Output the (X, Y) coordinate of the center of the cell containing the given text.  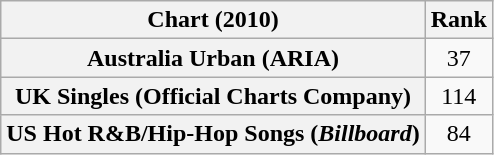
Chart (2010) (213, 20)
37 (458, 58)
UK Singles (Official Charts Company) (213, 96)
Rank (458, 20)
US Hot R&B/Hip-Hop Songs (Billboard) (213, 134)
114 (458, 96)
Australia Urban (ARIA) (213, 58)
84 (458, 134)
